For the text-containing cell, return its midpoint in [x, y] coordinate format. 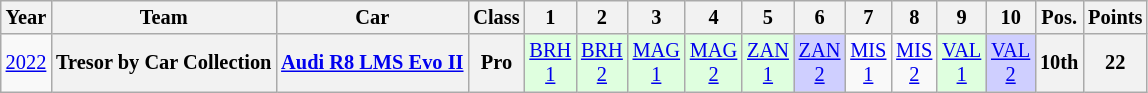
22 [1115, 63]
9 [962, 17]
Class [496, 17]
BRH1 [550, 63]
VAL1 [962, 63]
4 [714, 17]
Team [164, 17]
2 [602, 17]
Pos. [1059, 17]
Pro [496, 63]
10 [1010, 17]
Audi R8 LMS Evo II [372, 63]
MAG1 [656, 63]
8 [914, 17]
10th [1059, 63]
5 [768, 17]
Points [1115, 17]
ZAN2 [820, 63]
BRH2 [602, 63]
3 [656, 17]
VAL 2 [1010, 63]
Year [26, 17]
1 [550, 17]
ZAN1 [768, 63]
MAG2 [714, 63]
7 [868, 17]
MIS1 [868, 63]
6 [820, 17]
Car [372, 17]
2022 [26, 63]
Tresor by Car Collection [164, 63]
MIS2 [914, 63]
